For the text-containing cell, return its midpoint in [X, Y] coordinate format. 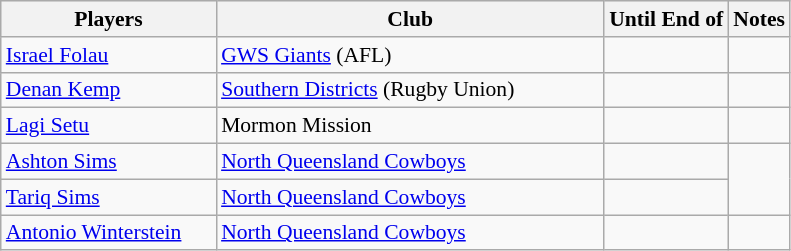
Israel Folau [108, 55]
Southern Districts (Rugby Union) [410, 90]
Club [410, 19]
Until End of [666, 19]
Denan Kemp [108, 90]
Tariq Sims [108, 197]
Antonio Winterstein [108, 233]
GWS Giants (AFL) [410, 55]
Notes [759, 19]
Lagi Setu [108, 126]
Ashton Sims [108, 162]
Players [108, 19]
Mormon Mission [410, 126]
